Return [X, Y] of the center of cell containing provided text 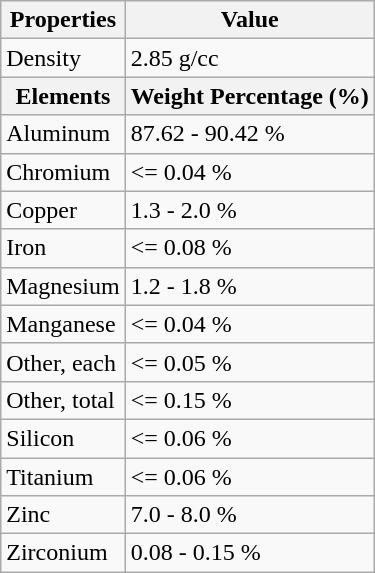
Manganese [63, 324]
<= 0.15 % [250, 400]
Weight Percentage (%) [250, 96]
Chromium [63, 172]
Zirconium [63, 553]
Iron [63, 248]
Elements [63, 96]
Magnesium [63, 286]
Other, each [63, 362]
1.2 - 1.8 % [250, 286]
0.08 - 0.15 % [250, 553]
Value [250, 20]
1.3 - 2.0 % [250, 210]
<= 0.05 % [250, 362]
Zinc [63, 515]
Copper [63, 210]
Titanium [63, 477]
87.62 - 90.42 % [250, 134]
2.85 g/cc [250, 58]
Properties [63, 20]
7.0 - 8.0 % [250, 515]
Other, total [63, 400]
Aluminum [63, 134]
Silicon [63, 438]
Density [63, 58]
<= 0.08 % [250, 248]
